Return the [x, y] coordinate for the center point of the cell that contains the specified text.  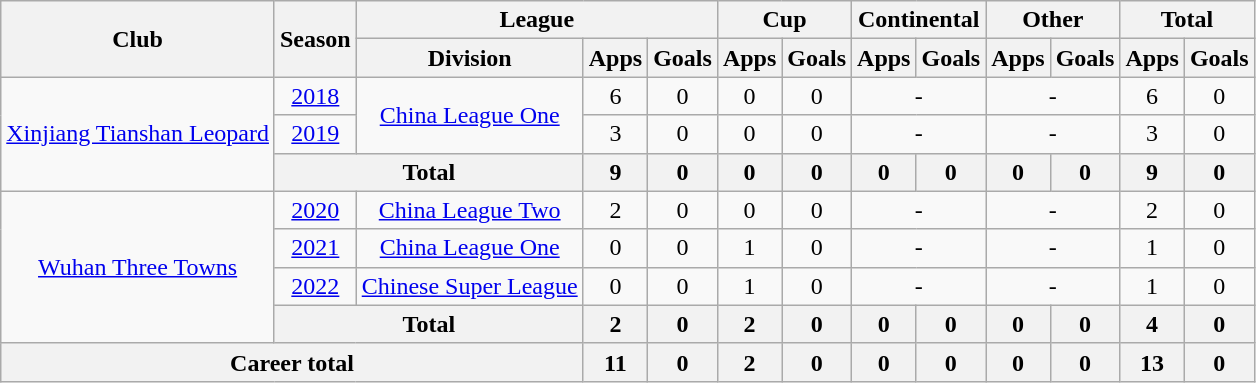
2020 [315, 210]
2019 [315, 134]
11 [615, 362]
Wuhan Three Towns [138, 267]
Division [470, 58]
2022 [315, 286]
4 [1152, 324]
Cup [784, 20]
Chinese Super League [470, 286]
2021 [315, 248]
League [536, 20]
Continental [919, 20]
Xinjiang Tianshan Leopard [138, 134]
Other [1053, 20]
Club [138, 39]
China League Two [470, 210]
Career total [292, 362]
2018 [315, 96]
Season [315, 39]
13 [1152, 362]
